From the cell containing the given text, extract its center point as [X, Y] coordinate. 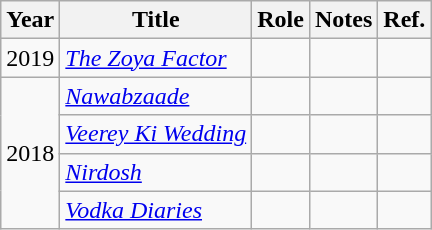
Nawabzaade [156, 96]
Nirdosh [156, 172]
Year [30, 20]
Veerey Ki Wedding [156, 134]
Notes [343, 20]
Ref. [404, 20]
2018 [30, 153]
2019 [30, 58]
The Zoya Factor [156, 58]
Role [281, 20]
Title [156, 20]
Vodka Diaries [156, 210]
